Determine the (X, Y) coordinate at the center of the cell enclosing the given text.  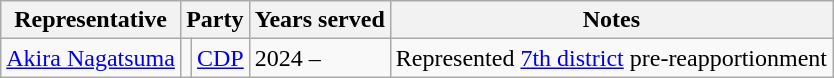
Party (214, 20)
Akira Nagatsuma (91, 58)
2024 – (320, 58)
Represented 7th district pre-reapportionment (611, 58)
Notes (611, 20)
CDP (220, 58)
Years served (320, 20)
Representative (91, 20)
